Output the [X, Y] coordinate of the center of the cell containing the given text.  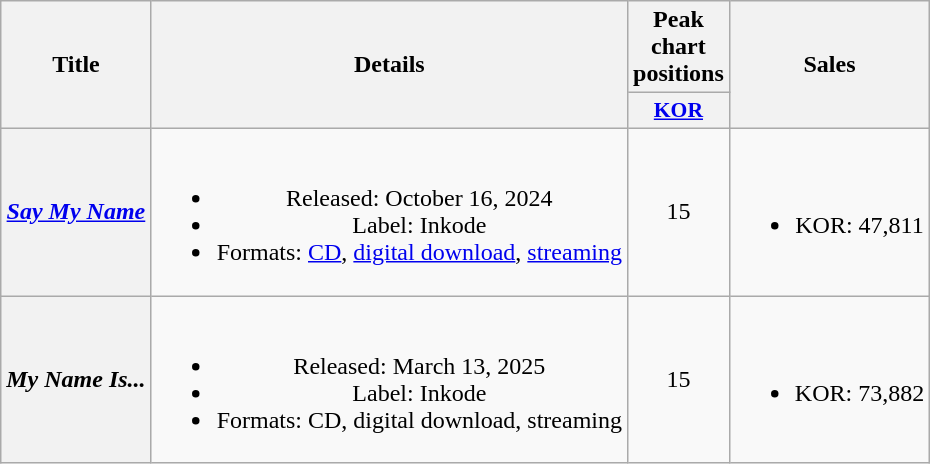
KOR: 47,811 [829, 212]
My Name Is... [76, 380]
Sales [829, 65]
Peak chart positions [679, 47]
Title [76, 65]
KOR: 73,882 [829, 380]
Details [389, 65]
Released: March 13, 2025Label: InkodeFormats: CD, digital download, streaming [389, 380]
Say My Name [76, 212]
Released: October 16, 2024Label: InkodeFormats: CD, digital download, streaming [389, 212]
KOR [679, 111]
